Identify which cell holds the provided text, then report its [x, y] central coordinate. 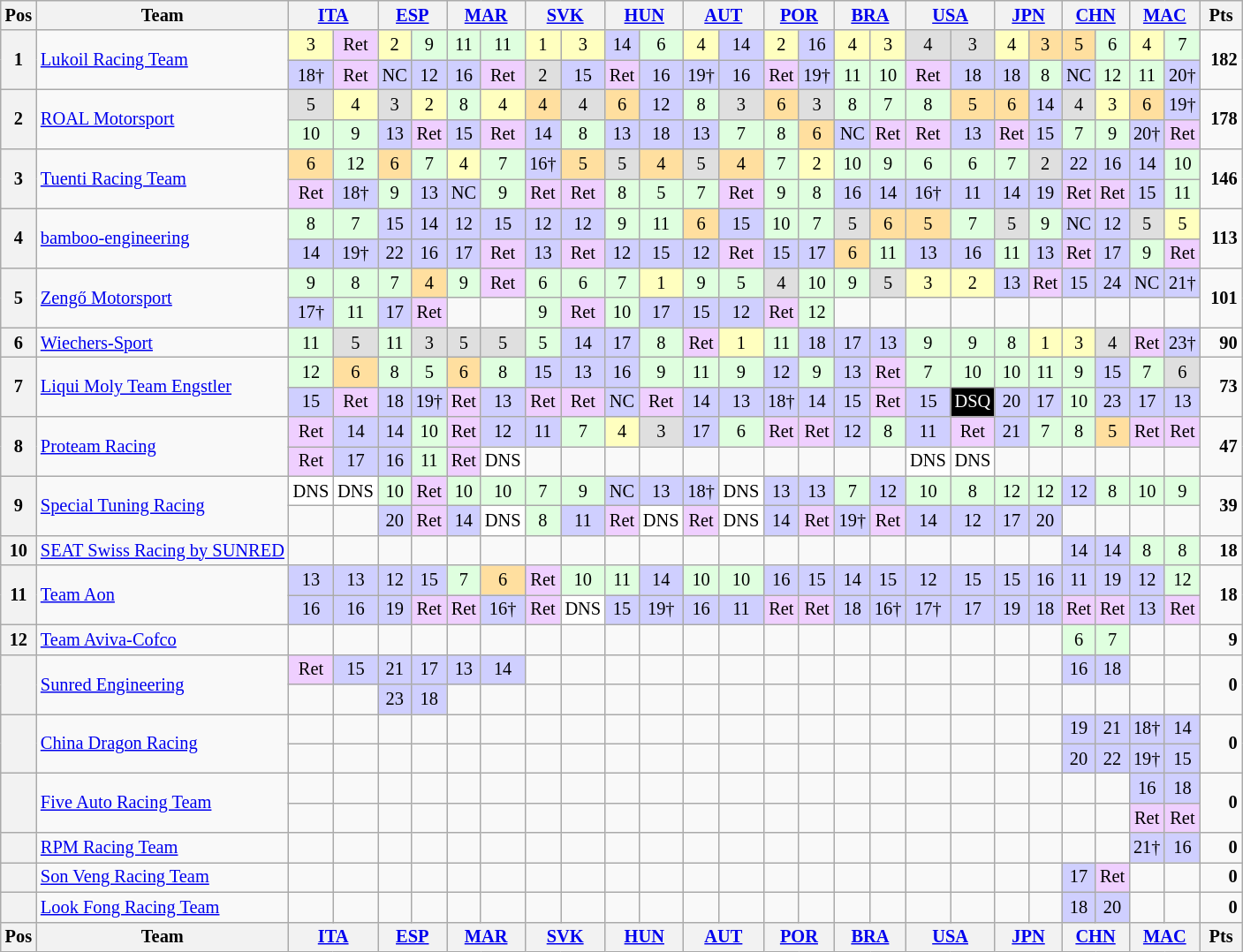
Son Veng Racing Team [163, 877]
73 [1221, 387]
Team Aon [163, 595]
Five Auto Racing Team [163, 802]
39 [1221, 505]
bamboo-engineering [163, 238]
SEAT Swiss Racing by SUNRED [163, 550]
146 [1221, 178]
24 [1112, 283]
Liqui Moly Team Engstler [163, 387]
Team Aviva-Cofco [163, 639]
113 [1221, 238]
23† [1182, 343]
90 [1221, 343]
Wiechers-Sport [163, 343]
101 [1221, 297]
Special Tuning Racing [163, 505]
Look Fong Racing Team [163, 907]
Sunred Engineering [163, 684]
Tuenti Racing Team [163, 178]
Lukoil Racing Team [163, 60]
Zengő Motorsport [163, 297]
178 [1221, 118]
Proteam Racing [163, 447]
RPM Racing Team [163, 848]
DSQ [973, 402]
China Dragon Racing [163, 744]
182 [1221, 60]
ROAL Motorsport [163, 118]
47 [1221, 447]
